Find where the given text appears and provide that cell's center as [X, Y] coordinate. 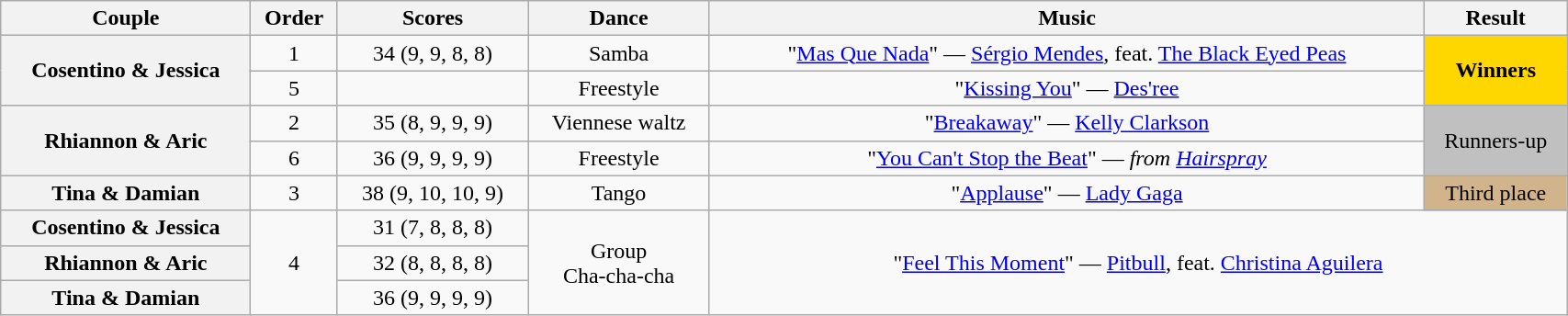
Music [1067, 18]
"Kissing You" — Des'ree [1067, 88]
Scores [433, 18]
Runners-up [1495, 141]
Couple [126, 18]
2 [294, 123]
6 [294, 158]
3 [294, 193]
4 [294, 263]
Viennese waltz [619, 123]
Order [294, 18]
Samba [619, 53]
35 (8, 9, 9, 9) [433, 123]
Winners [1495, 71]
1 [294, 53]
31 (7, 8, 8, 8) [433, 228]
Dance [619, 18]
"Feel This Moment" — Pitbull, feat. Christina Aguilera [1137, 263]
34 (9, 9, 8, 8) [433, 53]
"Applause" — Lady Gaga [1067, 193]
38 (9, 10, 10, 9) [433, 193]
GroupCha-cha-cha [619, 263]
Result [1495, 18]
"Breakaway" — Kelly Clarkson [1067, 123]
Tango [619, 193]
5 [294, 88]
Third place [1495, 193]
"You Can't Stop the Beat" — from Hairspray [1067, 158]
"Mas Que Nada" — Sérgio Mendes, feat. The Black Eyed Peas [1067, 53]
32 (8, 8, 8, 8) [433, 263]
